Capture the cell that displays the provided text and extract its [X, Y] central coordinate. 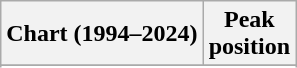
Chart (1994–2024) [102, 34]
Peakposition [249, 34]
